Extract the [x, y] coordinate from the center of the cell holding the provided text.  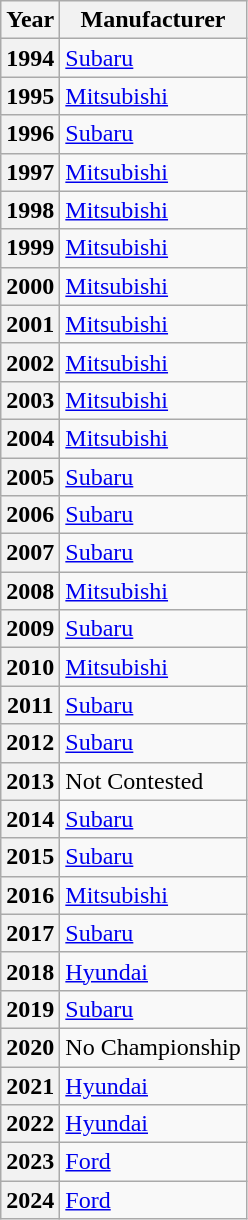
2024 [30, 1200]
2020 [30, 1047]
2010 [30, 667]
2023 [30, 1162]
1996 [30, 134]
2018 [30, 971]
1999 [30, 248]
2009 [30, 629]
Year [30, 20]
2005 [30, 477]
2004 [30, 438]
No Championship [153, 1047]
2007 [30, 553]
1997 [30, 172]
2008 [30, 591]
1998 [30, 210]
1994 [30, 58]
2000 [30, 286]
2011 [30, 705]
2003 [30, 400]
2019 [30, 1009]
2001 [30, 324]
Not Contested [153, 781]
Manufacturer [153, 20]
2015 [30, 857]
2002 [30, 362]
1995 [30, 96]
2016 [30, 895]
2014 [30, 819]
2017 [30, 933]
2021 [30, 1085]
2006 [30, 515]
2012 [30, 743]
2013 [30, 781]
2022 [30, 1124]
